Scan for the cell matching the given text and deliver its [x, y] coordinate at center. 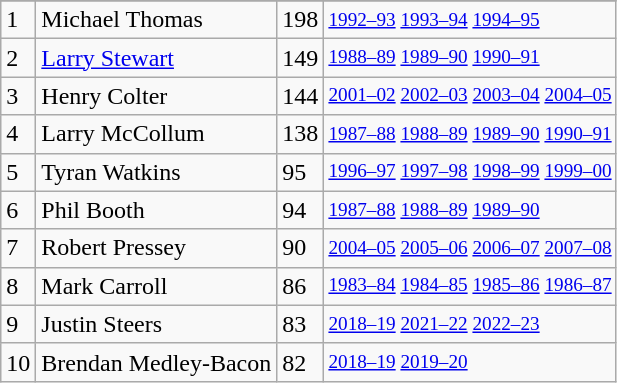
4 [18, 134]
2004–05 2005–06 2006–07 2007–08 [470, 248]
Larry Stewart [156, 58]
Mark Carroll [156, 286]
83 [300, 324]
1987–88 1988–89 1989–90 1990–91 [470, 134]
2018–19 2019–20 [470, 362]
Tyran Watkins [156, 172]
2001–02 2002–03 2003–04 2004–05 [470, 96]
6 [18, 210]
149 [300, 58]
7 [18, 248]
2 [18, 58]
1987–88 1988–89 1989–90 [470, 210]
Phil Booth [156, 210]
90 [300, 248]
2018–19 2021–22 2022–23 [470, 324]
144 [300, 96]
1988–89 1989–90 1990–91 [470, 58]
138 [300, 134]
198 [300, 20]
94 [300, 210]
1996–97 1997–98 1998–99 1999–00 [470, 172]
82 [300, 362]
3 [18, 96]
1 [18, 20]
Henry Colter [156, 96]
Justin Steers [156, 324]
Larry McCollum [156, 134]
1983–84 1984–85 1985–86 1986–87 [470, 286]
8 [18, 286]
5 [18, 172]
10 [18, 362]
Michael Thomas [156, 20]
Brendan Medley-Bacon [156, 362]
1992–93 1993–94 1994–95 [470, 20]
Robert Pressey [156, 248]
9 [18, 324]
95 [300, 172]
86 [300, 286]
